From the cell containing the given text, extract its center point as [X, Y] coordinate. 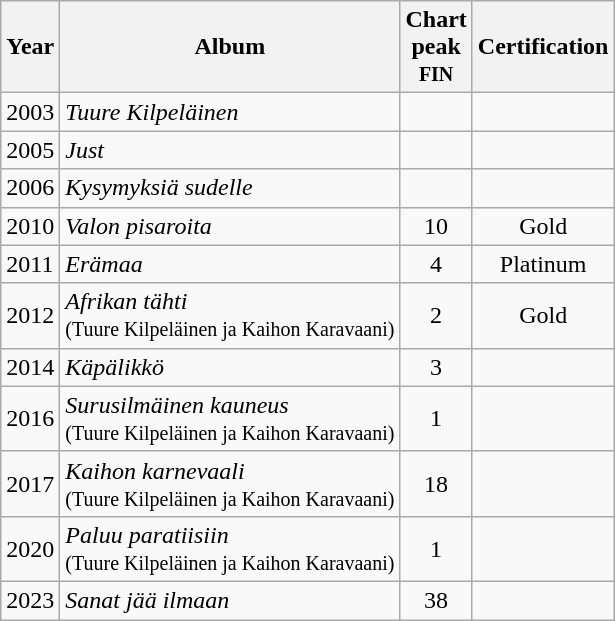
Certification [543, 47]
10 [436, 226]
Album [230, 47]
Surusilmäinen kauneus (Tuure Kilpeläinen ja Kaihon Karavaani) [230, 418]
Valon pisaroita [230, 226]
2003 [30, 112]
4 [436, 264]
2005 [30, 150]
2 [436, 316]
Sanat jää ilmaan [230, 600]
Kysymyksiä sudelle [230, 188]
38 [436, 600]
Erämaa [230, 264]
18 [436, 484]
2010 [30, 226]
3 [436, 367]
Käpälikkö [230, 367]
Kaihon karnevaali (Tuure Kilpeläinen ja Kaihon Karavaani) [230, 484]
Chart peakFIN [436, 47]
Platinum [543, 264]
2023 [30, 600]
2012 [30, 316]
Just [230, 150]
2017 [30, 484]
Paluu paratiisiin (Tuure Kilpeläinen ja Kaihon Karavaani) [230, 548]
2014 [30, 367]
2006 [30, 188]
Year [30, 47]
2020 [30, 548]
Tuure Kilpeläinen [230, 112]
Afrikan tähti (Tuure Kilpeläinen ja Kaihon Karavaani) [230, 316]
2016 [30, 418]
2011 [30, 264]
